For the text-containing cell, return its midpoint in (x, y) coordinate format. 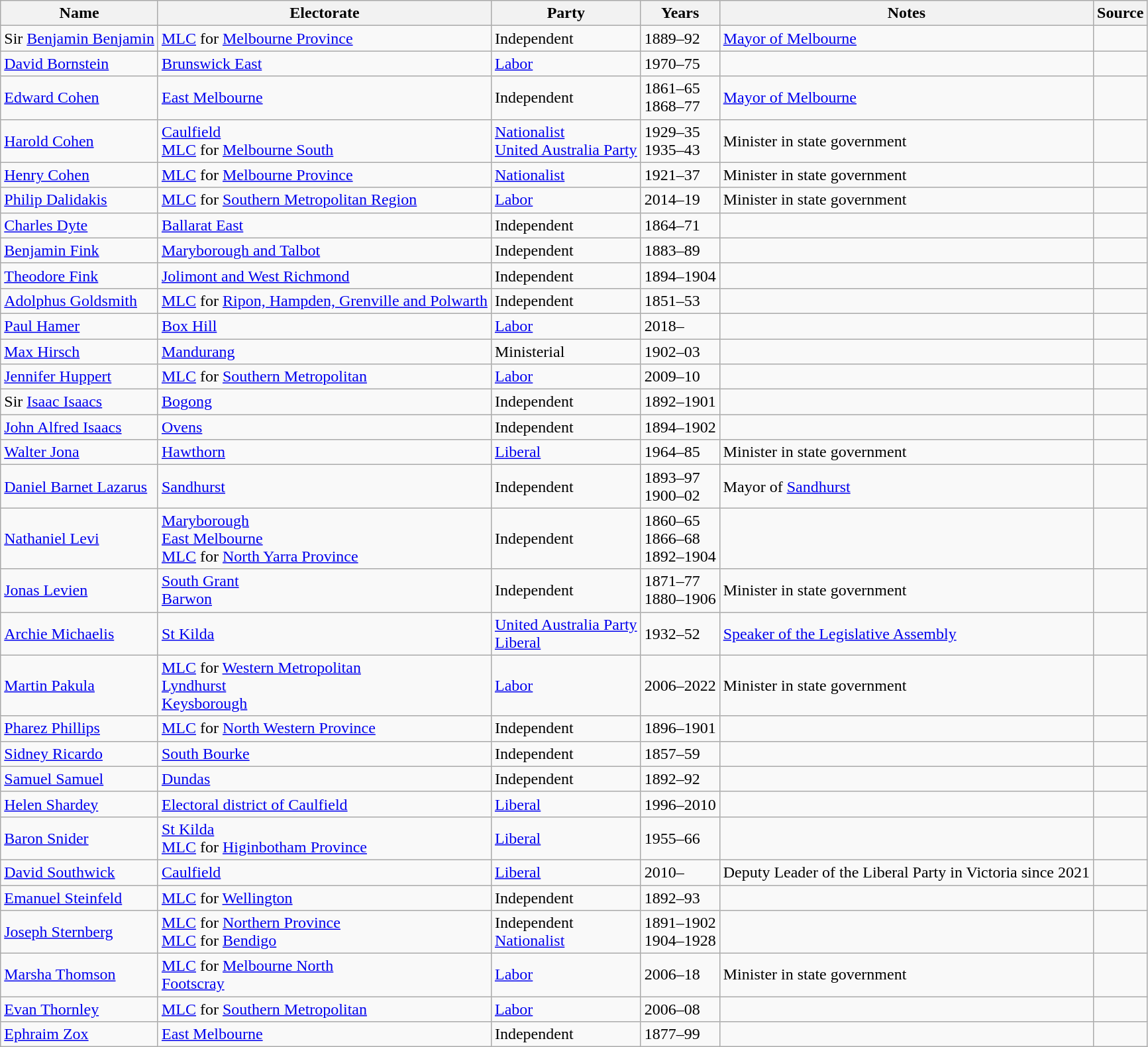
Jonas Levien (79, 591)
Sidney Ricardo (79, 754)
2010– (680, 872)
MLC for Western MetropolitanLyndhurstKeysborough (325, 685)
David Southwick (79, 872)
Benjamin Fink (79, 250)
1964–85 (680, 452)
2006–08 (680, 1009)
Theodore Fink (79, 275)
Jennifer Huppert (79, 377)
1970–75 (680, 64)
Philip Dalidakis (79, 200)
Years (680, 13)
Caulfield (325, 872)
2006–18 (680, 975)
Helen Shardey (79, 804)
Jolimont and West Richmond (325, 275)
1955–66 (680, 838)
Walter Jona (79, 452)
Dundas (325, 779)
1861–651868–77 (680, 98)
Nathaniel Levi (79, 538)
1892–93 (680, 897)
1893–971900–02 (680, 486)
2014–19 (680, 200)
Party (566, 13)
Bogong (325, 402)
Sir Benjamin Benjamin (79, 38)
Ephraim Zox (79, 1034)
Ministerial (566, 352)
Mayor of Sandhurst (906, 486)
Speaker of the Legislative Assembly (906, 633)
MLC for Wellington (325, 897)
1892–92 (680, 779)
1892–1901 (680, 402)
1891–19021904–1928 (680, 932)
Brunswick East (325, 64)
St Kilda (325, 633)
Evan Thornley (79, 1009)
United Australia PartyLiberal (566, 633)
1929–351935–43 (680, 140)
Deputy Leader of the Liberal Party in Victoria since 2021 (906, 872)
Maryborough and Talbot (325, 250)
Sir Isaac Isaacs (79, 402)
South GrantBarwon (325, 591)
IndependentNationalist (566, 932)
1864–71 (680, 225)
Paul Hamer (79, 326)
MLC for Melbourne NorthFootscray (325, 975)
Nationalist (566, 175)
2009–10 (680, 377)
David Bornstein (79, 64)
Electorate (325, 13)
1871–771880–1906 (680, 591)
John Alfred Isaacs (79, 427)
1896–1901 (680, 728)
Baron Snider (79, 838)
Joseph Sternberg (79, 932)
MLC for North Western Province (325, 728)
MLC for Ripon, Hampden, Grenville and Polwarth (325, 301)
1932–52 (680, 633)
1877–99 (680, 1034)
NationalistUnited Australia Party (566, 140)
1996–2010 (680, 804)
MLC for Southern Metropolitan Region (325, 200)
CaulfieldMLC for Melbourne South (325, 140)
Hawthorn (325, 452)
Samuel Samuel (79, 779)
1857–59 (680, 754)
Adolphus Goldsmith (79, 301)
MLC for Northern ProvinceMLC for Bendigo (325, 932)
Marsha Thomson (79, 975)
Sandhurst (325, 486)
1921–37 (680, 175)
St KildaMLC for Higinbotham Province (325, 838)
Pharez Phillips (79, 728)
Edward Cohen (79, 98)
Archie Michaelis (79, 633)
MaryboroughEast MelbourneMLC for North Yarra Province (325, 538)
Name (79, 13)
Source (1121, 13)
1894–1904 (680, 275)
Ovens (325, 427)
Max Hirsch (79, 352)
1860–651866–681892–1904 (680, 538)
Ballarat East (325, 225)
2006–2022 (680, 685)
Henry Cohen (79, 175)
1883–89 (680, 250)
Martin Pakula (79, 685)
Box Hill (325, 326)
1889–92 (680, 38)
Mandurang (325, 352)
Harold Cohen (79, 140)
1894–1902 (680, 427)
2018– (680, 326)
Charles Dyte (79, 225)
Electoral district of Caulfield (325, 804)
1851–53 (680, 301)
1902–03 (680, 352)
South Bourke (325, 754)
Notes (906, 13)
Daniel Barnet Lazarus (79, 486)
Emanuel Steinfeld (79, 897)
